Capture the cell that displays the provided text and extract its [X, Y] central coordinate. 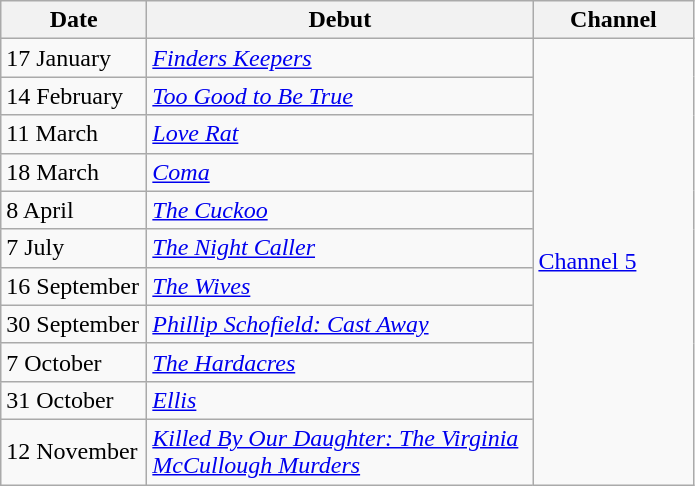
11 March [74, 134]
Channel [614, 20]
18 March [74, 172]
Killed By Our Daughter: The Virginia McCullough Murders [340, 452]
The Hardacres [340, 362]
Debut [340, 20]
Coma [340, 172]
Channel 5 [614, 262]
7 July [74, 248]
7 October [74, 362]
8 April [74, 210]
16 September [74, 286]
12 November [74, 452]
30 September [74, 324]
17 January [74, 58]
14 February [74, 96]
The Cuckoo [340, 210]
The Wives [340, 286]
Phillip Schofield: Cast Away [340, 324]
Finders Keepers [340, 58]
The Night Caller [340, 248]
31 October [74, 400]
Love Rat [340, 134]
Too Good to Be True [340, 96]
Ellis [340, 400]
Date [74, 20]
